Determine the (x, y) coordinate at the center of the cell enclosing the given text.  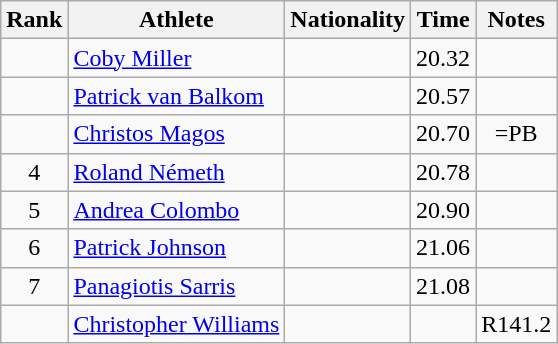
Rank (34, 20)
Time (444, 20)
4 (34, 172)
Christos Magos (176, 134)
Coby Miller (176, 58)
Nationality (348, 20)
Christopher Williams (176, 324)
20.70 (444, 134)
Patrick Johnson (176, 248)
7 (34, 286)
Roland Németh (176, 172)
5 (34, 210)
Notes (516, 20)
=PB (516, 134)
20.32 (444, 58)
Patrick van Balkom (176, 96)
Panagiotis Sarris (176, 286)
Andrea Colombo (176, 210)
R141.2 (516, 324)
20.90 (444, 210)
21.06 (444, 248)
Athlete (176, 20)
20.57 (444, 96)
6 (34, 248)
21.08 (444, 286)
20.78 (444, 172)
